Extract the [x, y] coordinate from the center of the cell holding the provided text.  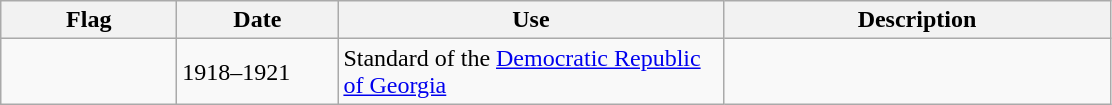
Use [531, 20]
Date [258, 20]
Description [917, 20]
1918–1921 [258, 72]
Flag [89, 20]
Standard of the Democratic Republic of Georgia [531, 72]
